Return the [x, y] coordinate for the center point of the cell that contains the specified text.  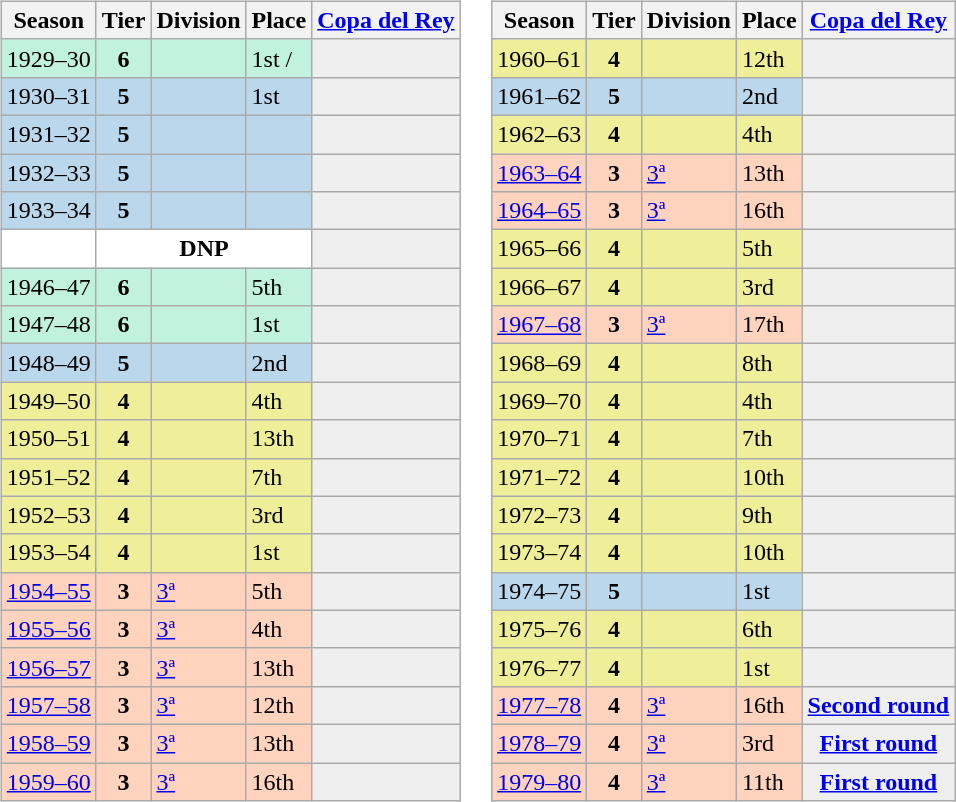
1960–61 [540, 58]
1953–54 [48, 553]
1952–53 [48, 515]
8th [769, 363]
1951–52 [48, 477]
1948–49 [48, 363]
1929–30 [48, 58]
1947–48 [48, 325]
1974–75 [540, 591]
1931–32 [48, 134]
1973–74 [540, 553]
DNP [204, 249]
11th [769, 781]
1967–68 [540, 325]
1st / [279, 58]
1933–34 [48, 211]
1959–60 [48, 781]
1949–50 [48, 401]
1962–63 [540, 134]
1969–70 [540, 401]
1972–73 [540, 515]
1950–51 [48, 439]
6th [769, 629]
1978–79 [540, 743]
1977–78 [540, 705]
Second round [878, 705]
1963–64 [540, 173]
1954–55 [48, 591]
1976–77 [540, 667]
17th [769, 325]
1979–80 [540, 781]
1932–33 [48, 173]
1961–62 [540, 96]
1930–31 [48, 96]
9th [769, 515]
1946–47 [48, 287]
1958–59 [48, 743]
1971–72 [540, 477]
1966–67 [540, 287]
1975–76 [540, 629]
1957–58 [48, 705]
1968–69 [540, 363]
1965–66 [540, 249]
1964–65 [540, 211]
1970–71 [540, 439]
1955–56 [48, 629]
1956–57 [48, 667]
